Provide the (x, y) coordinate of the cell's center where the given text is located.  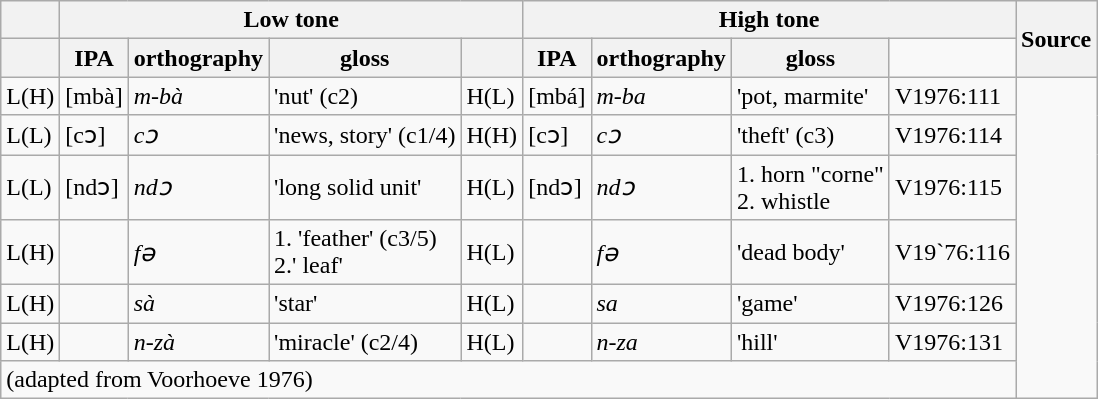
H(H) (492, 135)
Low tone (292, 20)
'miracle' (c2/4) (365, 342)
[mbà] (94, 96)
'nut' (c2) (365, 96)
n-za (661, 342)
'long solid unit' (365, 186)
'hill' (810, 342)
'theft' (c3) (810, 135)
High tone (770, 20)
[mbá] (557, 96)
V1976:111 (952, 96)
1. horn "corne"2. whistle (810, 186)
V1976:114 (952, 135)
m-bà (198, 96)
V1976:126 (952, 304)
m-ba (661, 96)
sa (661, 304)
1. 'feather' (c3/5)2.' leaf' (365, 252)
'news, story' (c1/4) (365, 135)
(adapted from Voorhoeve 1976) (508, 380)
Source (1056, 39)
V19`76:116 (952, 252)
V1976:131 (952, 342)
'star' (365, 304)
n-zà (198, 342)
'dead body' (810, 252)
V1976:115 (952, 186)
'game' (810, 304)
'pot, marmite' (810, 96)
sà (198, 304)
